Detect which cell encompasses the target text, then output its [X, Y] center coordinate. 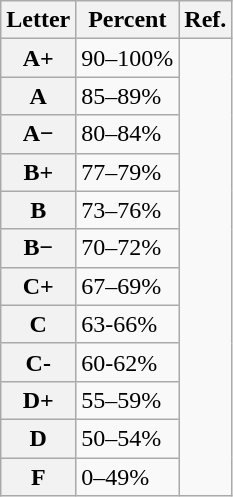
60-62% [128, 362]
B+ [38, 172]
55–59% [128, 400]
63-66% [128, 324]
Letter [38, 20]
80–84% [128, 134]
A− [38, 134]
A [38, 96]
C [38, 324]
B− [38, 248]
Ref. [206, 20]
F [38, 477]
77–79% [128, 172]
70–72% [128, 248]
85–89% [128, 96]
C- [38, 362]
0–49% [128, 477]
C+ [38, 286]
90–100% [128, 58]
67–69% [128, 286]
A+ [38, 58]
Percent [128, 20]
D+ [38, 400]
B [38, 210]
50–54% [128, 438]
D [38, 438]
73–76% [128, 210]
